Pinpoint the cell where the given text exists, returning its [X, Y] midpoint coordinate. 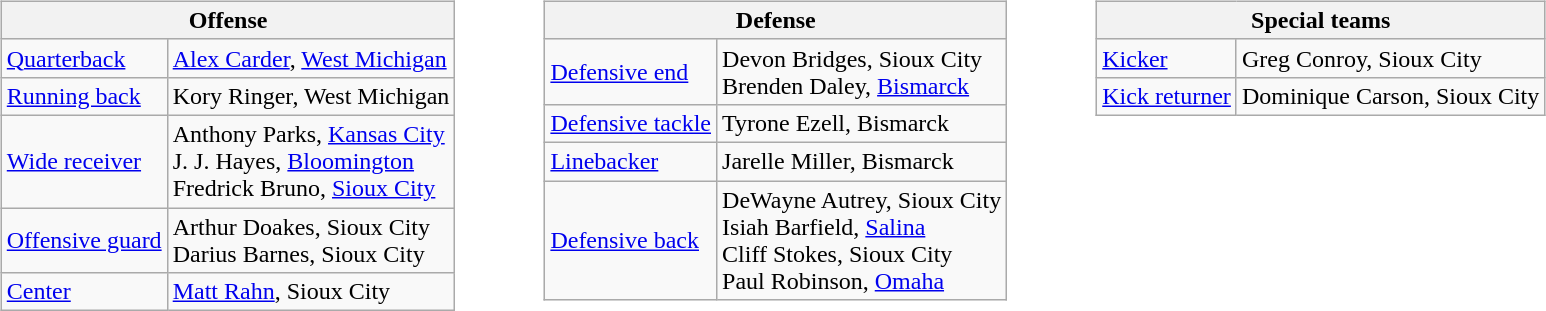
DeWayne Autrey, Sioux CityIsiah Barfield, SalinaCliff Stokes, Sioux CityPaul Robinson, Omaha [862, 240]
Kory Ringer, West Michigan [311, 96]
Offensive guard [84, 240]
Defensive end [631, 72]
Kicker [1167, 58]
Defensive back [631, 240]
Dominique Carson, Sioux City [1390, 96]
Defense [776, 20]
Matt Rahn, Sioux City [311, 292]
Defensive tackle [631, 123]
Special teams [1321, 20]
Tyrone Ezell, Bismarck [862, 123]
Center [84, 292]
Linebacker [631, 161]
Kick returner [1167, 96]
Alex Carder, West Michigan [311, 58]
Offense [228, 20]
Greg Conroy, Sioux City [1390, 58]
Arthur Doakes, Sioux CityDarius Barnes, Sioux City [311, 240]
Anthony Parks, Kansas CityJ. J. Hayes, BloomingtonFredrick Bruno, Sioux City [311, 161]
Jarelle Miller, Bismarck [862, 161]
Wide receiver [84, 161]
Devon Bridges, Sioux CityBrenden Daley, Bismarck [862, 72]
Quarterback [84, 58]
Running back [84, 96]
